Identify which cell holds the provided text, then report its (x, y) central coordinate. 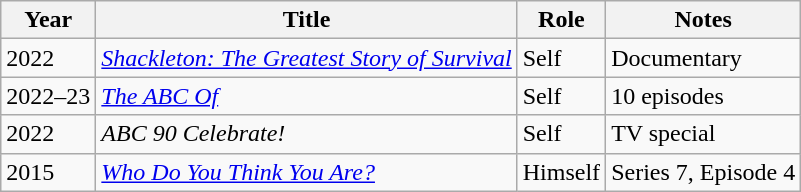
Series 7, Episode 4 (704, 172)
TV special (704, 134)
Who Do You Think You Are? (306, 172)
ABC 90 Celebrate! (306, 134)
The ABC Of (306, 96)
2015 (48, 172)
Role (561, 20)
Documentary (704, 58)
Title (306, 20)
2022–23 (48, 96)
Year (48, 20)
Shackleton: The Greatest Story of Survival (306, 58)
Himself (561, 172)
10 episodes (704, 96)
Notes (704, 20)
